Output the [X, Y] coordinate of the center of the cell containing the given text.  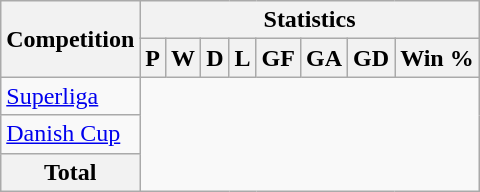
L [242, 58]
Superliga [70, 96]
GD [372, 58]
Total [70, 172]
GF [278, 58]
P [153, 58]
Danish Cup [70, 134]
Competition [70, 39]
D [215, 58]
W [184, 58]
GA [324, 58]
Statistics [310, 20]
Win % [438, 58]
